Detect which cell encompasses the target text, then output its [x, y] center coordinate. 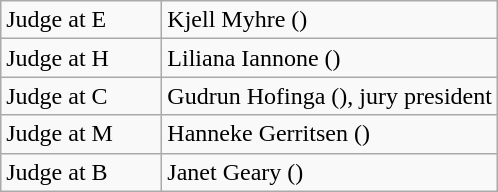
Judge at B [82, 172]
Judge at E [82, 20]
Hanneke Gerritsen () [330, 134]
Judge at C [82, 96]
Kjell Myhre () [330, 20]
Liliana Iannone () [330, 58]
Janet Geary () [330, 172]
Gudrun Hofinga (), jury president [330, 96]
Judge at H [82, 58]
Judge at M [82, 134]
